Return the [x, y] coordinate for the center point of the cell that contains the specified text.  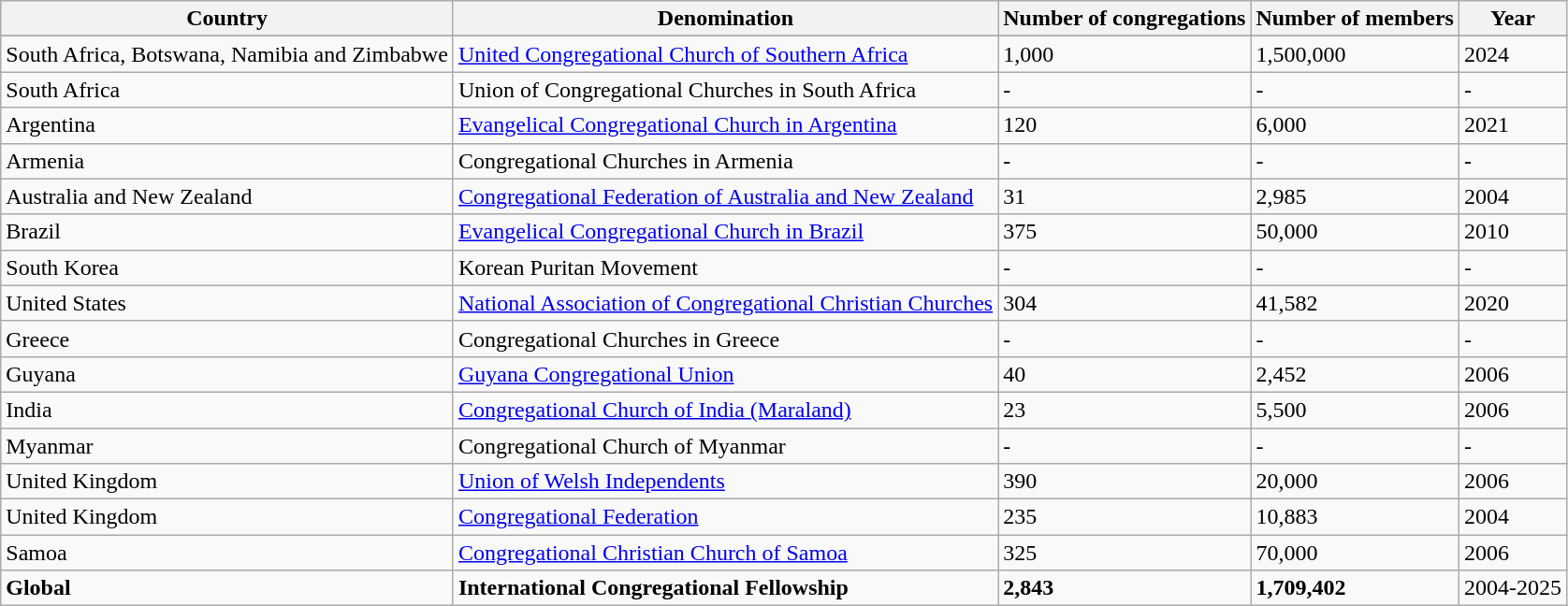
2010 [1512, 232]
2020 [1512, 303]
Year [1512, 19]
2004-2025 [1512, 588]
41,582 [1355, 303]
Congregational Church of Myanmar [725, 446]
375 [1125, 232]
2,985 [1355, 196]
United Congregational Church of Southern Africa [725, 54]
Brazil [227, 232]
Evangelical Congregational Church in Argentina [725, 125]
Argentina [227, 125]
1,000 [1125, 54]
325 [1125, 553]
10,883 [1355, 517]
40 [1125, 374]
India [227, 410]
1,709,402 [1355, 588]
International Congregational Fellowship [725, 588]
Global [227, 588]
50,000 [1355, 232]
Congregational Church of India (Maraland) [725, 410]
1,500,000 [1355, 54]
2,843 [1125, 588]
Guyana [227, 374]
2,452 [1355, 374]
Congregational Churches in Greece [725, 339]
Australia and New Zealand [227, 196]
120 [1125, 125]
Congregational Federation [725, 517]
235 [1125, 517]
2021 [1512, 125]
20,000 [1355, 482]
Greece [227, 339]
Evangelical Congregational Church in Brazil [725, 232]
5,500 [1355, 410]
Samoa [227, 553]
Country [227, 19]
South Korea [227, 267]
Union of Congregational Churches in South Africa [725, 90]
Congregational Churches in Armenia [725, 161]
6,000 [1355, 125]
304 [1125, 303]
23 [1125, 410]
Congregational Federation of Australia and New Zealand [725, 196]
South Africa [227, 90]
Number of congregations [1125, 19]
Myanmar [227, 446]
Guyana Congregational Union [725, 374]
Union of Welsh Independents [725, 482]
2024 [1512, 54]
Korean Puritan Movement [725, 267]
South Africa, Botswana, Namibia and Zimbabwe [227, 54]
390 [1125, 482]
United States [227, 303]
National Association of Congregational Christian Churches [725, 303]
Denomination [725, 19]
31 [1125, 196]
70,000 [1355, 553]
Armenia [227, 161]
Congregational Christian Church of Samoa [725, 553]
Number of members [1355, 19]
